For the text-containing cell, return its midpoint in (x, y) coordinate format. 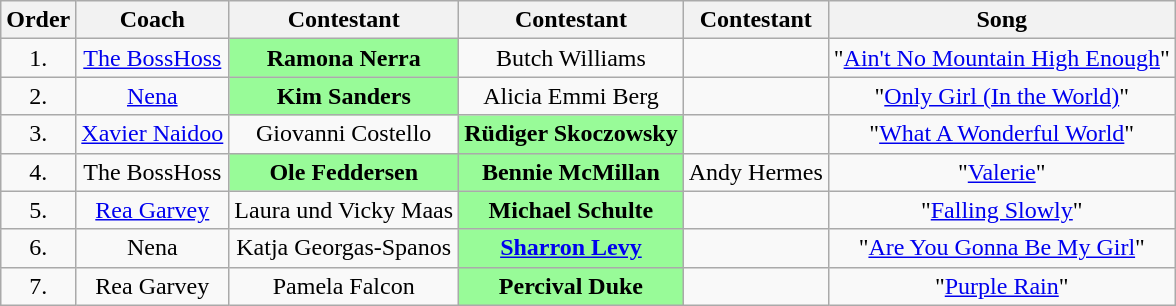
Michael Schulte (572, 210)
Bennie McMillan (572, 172)
"Ain't No Mountain High Enough" (1002, 58)
Percival Duke (572, 286)
7. (38, 286)
"What A Wonderful World" (1002, 134)
Song (1002, 20)
"Are You Gonna Be My Girl" (1002, 248)
"Only Girl (In the World)" (1002, 96)
1. (38, 58)
Order (38, 20)
Ramona Nerra (344, 58)
Rüdiger Skoczowsky (572, 134)
Andy Hermes (756, 172)
Sharron Levy (572, 248)
Pamela Falcon (344, 286)
Giovanni Costello (344, 134)
Katja Georgas-Spanos (344, 248)
"Purple Rain" (1002, 286)
Kim Sanders (344, 96)
2. (38, 96)
3. (38, 134)
Butch Williams (572, 58)
4. (38, 172)
"Valerie" (1002, 172)
"Falling Slowly" (1002, 210)
Laura und Vicky Maas (344, 210)
Ole Feddersen (344, 172)
Coach (152, 20)
Xavier Naidoo (152, 134)
6. (38, 248)
Alicia Emmi Berg (572, 96)
5. (38, 210)
